Output the [X, Y] coordinate of the center of the cell containing the given text.  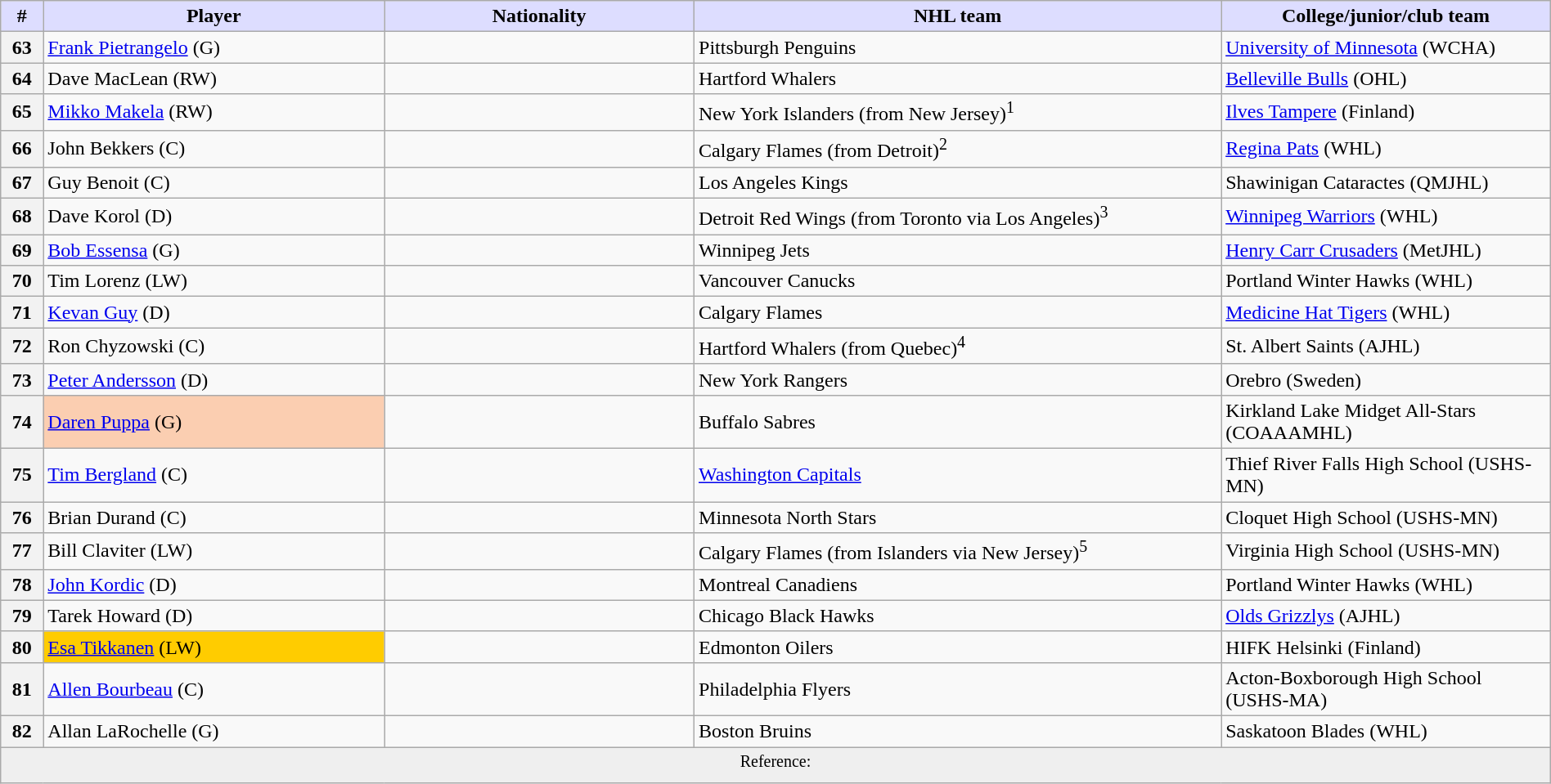
Winnipeg Warriors (WHL) [1386, 216]
69 [22, 250]
81 [22, 688]
Orebro (Sweden) [1386, 379]
Daren Puppa (G) [214, 422]
66 [22, 149]
Winnipeg Jets [958, 250]
Washington Capitals [958, 476]
Tarek Howard (D) [214, 616]
78 [22, 585]
68 [22, 216]
NHL team [958, 16]
77 [22, 551]
Thief River Falls High School (USHS-MN) [1386, 476]
Calgary Flames [958, 312]
College/junior/club team [1386, 16]
Edmonton Oilers [958, 647]
Los Angeles Kings [958, 182]
Cloquet High School (USHS-MN) [1386, 517]
Regina Pats (WHL) [1386, 149]
Boston Bruins [958, 731]
Kevan Guy (D) [214, 312]
Tim Bergland (C) [214, 476]
64 [22, 78]
79 [22, 616]
70 [22, 281]
Kirkland Lake Midget All-Stars (COAAAMHL) [1386, 422]
Allan LaRochelle (G) [214, 731]
# [22, 16]
63 [22, 47]
Hartford Whalers [958, 78]
Buffalo Sabres [958, 422]
Montreal Canadiens [958, 585]
Nationality [540, 16]
Chicago Black Hawks [958, 616]
St. Albert Saints (AJHL) [1386, 347]
67 [22, 182]
Tim Lorenz (LW) [214, 281]
Dave MacLean (RW) [214, 78]
74 [22, 422]
Ron Chyzowski (C) [214, 347]
Saskatoon Blades (WHL) [1386, 731]
Reference: [775, 765]
73 [22, 379]
HIFK Helsinki (Finland) [1386, 647]
Calgary Flames (from Islanders via New Jersey)5 [958, 551]
Virginia High School (USHS-MN) [1386, 551]
New York Rangers [958, 379]
Player [214, 16]
University of Minnesota (WCHA) [1386, 47]
71 [22, 312]
Brian Durand (C) [214, 517]
Calgary Flames (from Detroit)2 [958, 149]
New York Islanders (from New Jersey)1 [958, 113]
Philadelphia Flyers [958, 688]
Ilves Tampere (Finland) [1386, 113]
Minnesota North Stars [958, 517]
Olds Grizzlys (AJHL) [1386, 616]
76 [22, 517]
72 [22, 347]
65 [22, 113]
Detroit Red Wings (from Toronto via Los Angeles)3 [958, 216]
Acton-Boxborough High School (USHS-MA) [1386, 688]
Frank Pietrangelo (G) [214, 47]
Shawinigan Cataractes (QMJHL) [1386, 182]
82 [22, 731]
Henry Carr Crusaders (MetJHL) [1386, 250]
75 [22, 476]
Dave Korol (D) [214, 216]
John Kordic (D) [214, 585]
Guy Benoit (C) [214, 182]
Mikko Makela (RW) [214, 113]
Bob Essensa (G) [214, 250]
Pittsburgh Penguins [958, 47]
80 [22, 647]
Bill Claviter (LW) [214, 551]
Medicine Hat Tigers (WHL) [1386, 312]
Belleville Bulls (OHL) [1386, 78]
Esa Tikkanen (LW) [214, 647]
John Bekkers (C) [214, 149]
Allen Bourbeau (C) [214, 688]
Vancouver Canucks [958, 281]
Peter Andersson (D) [214, 379]
Hartford Whalers (from Quebec)4 [958, 347]
